Scan for the cell matching the given text and deliver its (x, y) coordinate at center. 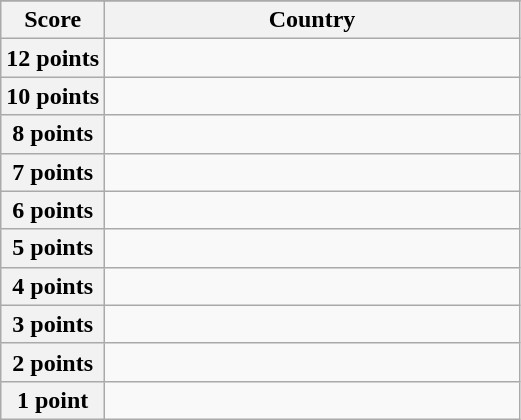
6 points (53, 210)
Country (312, 20)
12 points (53, 58)
2 points (53, 362)
1 point (53, 400)
4 points (53, 286)
Score (53, 20)
10 points (53, 96)
7 points (53, 172)
5 points (53, 248)
8 points (53, 134)
3 points (53, 324)
